Determine the [X, Y] coordinate at the center of the cell enclosing the given text.  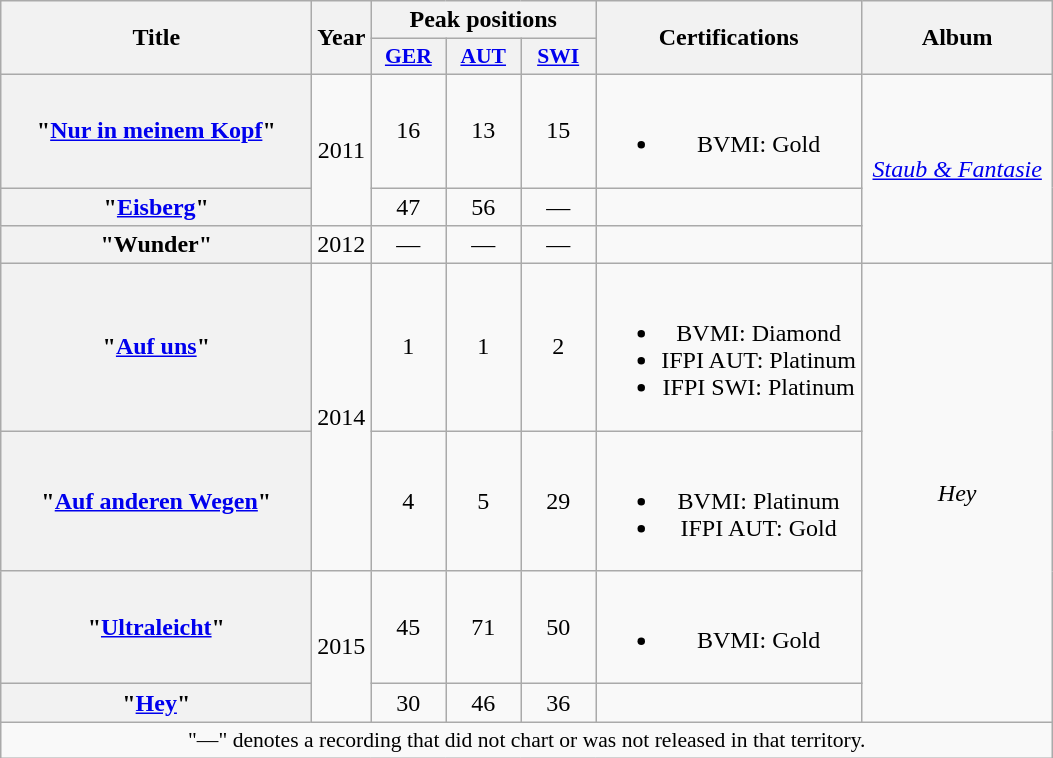
29 [558, 501]
71 [484, 628]
2014 [342, 418]
5 [484, 501]
2012 [342, 245]
15 [558, 130]
2011 [342, 150]
13 [484, 130]
BVMI: PlatinumIFPI AUT: Gold [729, 501]
AUT [484, 57]
16 [408, 130]
Certifications [729, 38]
30 [408, 703]
GER [408, 57]
46 [484, 703]
56 [484, 207]
"Eisberg" [156, 207]
50 [558, 628]
47 [408, 207]
Peak positions [484, 20]
SWI [558, 57]
36 [558, 703]
2015 [342, 646]
"Hey" [156, 703]
Album [958, 38]
45 [408, 628]
4 [408, 501]
Staub & Fantasie [958, 168]
"Nur in meinem Kopf" [156, 130]
"Ultraleicht" [156, 628]
2 [558, 348]
"Wunder" [156, 245]
"—" denotes a recording that did not chart or was not released in that territory. [527, 740]
"Auf anderen Wegen" [156, 501]
"Auf uns" [156, 348]
Hey [958, 493]
BVMI: DiamondIFPI AUT: PlatinumIFPI SWI: Platinum [729, 348]
Year [342, 38]
Title [156, 38]
